Detect which cell encompasses the target text, then output its (X, Y) center coordinate. 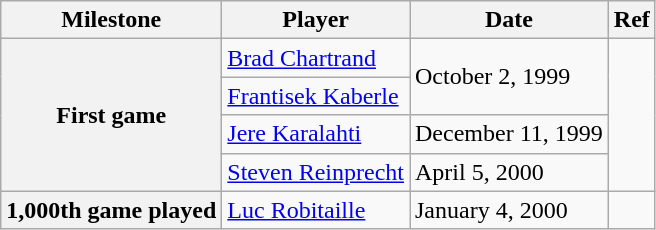
Ref (632, 20)
April 5, 2000 (510, 172)
Luc Robitaille (316, 210)
Jere Karalahti (316, 134)
Milestone (112, 20)
Steven Reinprecht (316, 172)
Player (316, 20)
Frantisek Kaberle (316, 96)
January 4, 2000 (510, 210)
October 2, 1999 (510, 77)
Date (510, 20)
1,000th game played (112, 210)
December 11, 1999 (510, 134)
First game (112, 115)
Brad Chartrand (316, 58)
